Find where the given text appears and provide that cell's center as [X, Y] coordinate. 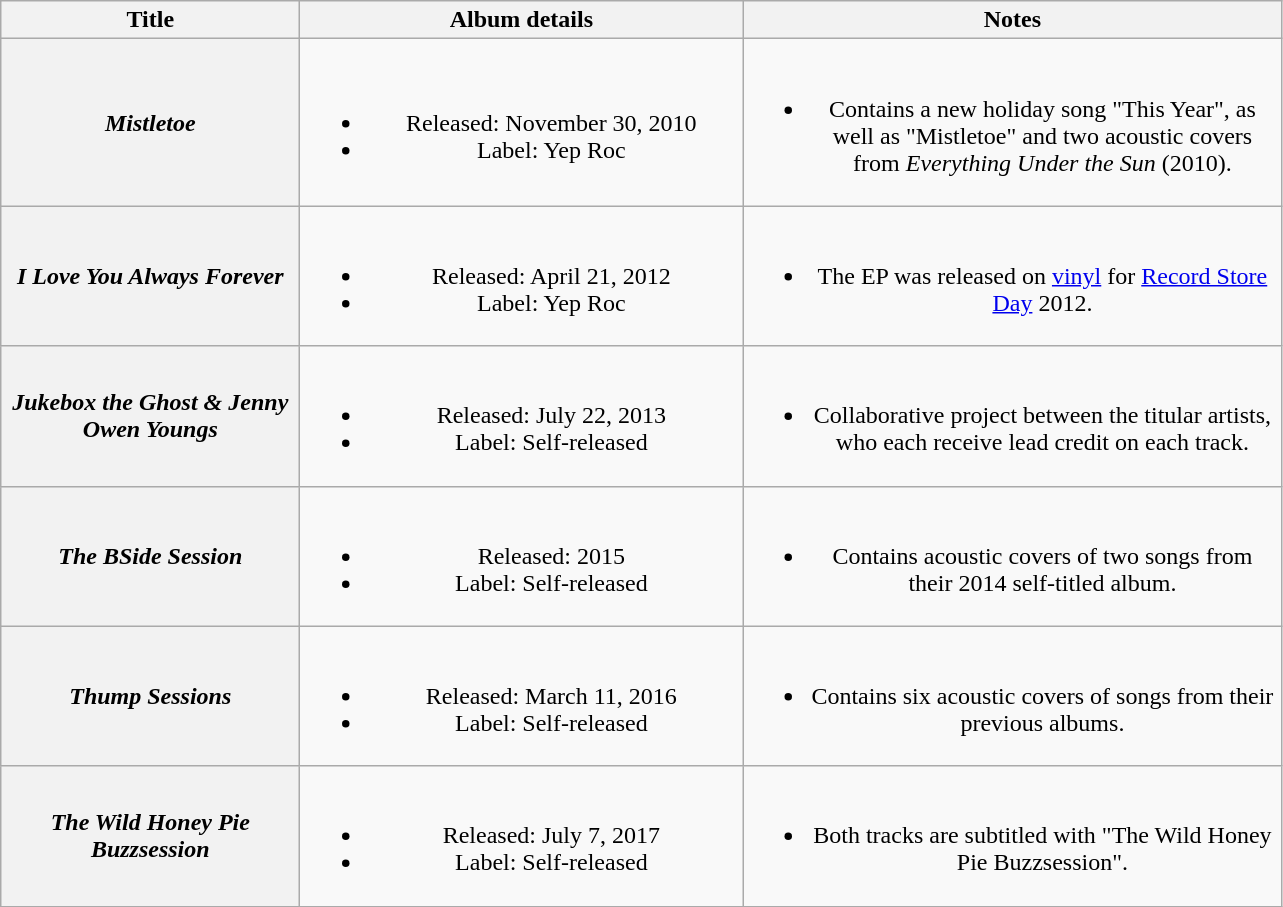
Notes [1012, 20]
The BSide Session [150, 556]
Mistletoe [150, 122]
Collaborative project between the titular artists, who each receive lead credit on each track. [1012, 416]
Title [150, 20]
I Love You Always Forever [150, 276]
Released: 2015Label: Self-released [522, 556]
Both tracks are subtitled with "The Wild Honey Pie Buzzsession". [1012, 836]
Jukebox the Ghost & Jenny Owen Youngs [150, 416]
Contains acoustic covers of two songs from their 2014 self-titled album. [1012, 556]
Released: July 7, 2017Label: Self-released [522, 836]
Released: November 30, 2010Label: Yep Roc [522, 122]
Contains a new holiday song "This Year", as well as "Mistletoe" and two acoustic covers from Everything Under the Sun (2010). [1012, 122]
Released: April 21, 2012Label: Yep Roc [522, 276]
The EP was released on vinyl for Record Store Day 2012. [1012, 276]
Released: March 11, 2016Label: Self-released [522, 696]
Released: July 22, 2013Label: Self-released [522, 416]
Album details [522, 20]
Contains six acoustic covers of songs from their previous albums. [1012, 696]
The Wild Honey Pie Buzzsession [150, 836]
Thump Sessions [150, 696]
